Search for the cell housing the specified text and yield its (X, Y) center coordinate. 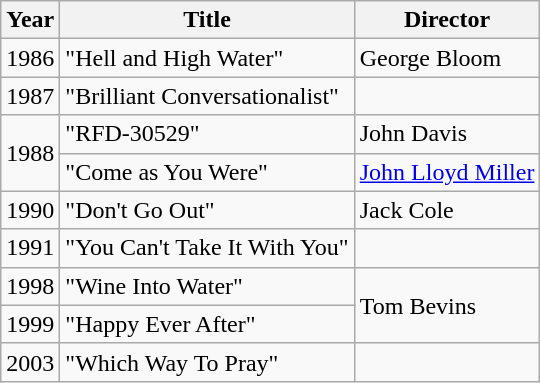
"Which Way To Pray" (207, 362)
"Wine Into Water" (207, 286)
"Brilliant Conversationalist" (207, 96)
Year (30, 20)
"Hell and High Water" (207, 58)
1999 (30, 324)
2003 (30, 362)
1988 (30, 153)
Director (447, 20)
Title (207, 20)
"Come as You Were" (207, 172)
John Lloyd Miller (447, 172)
1990 (30, 210)
1998 (30, 286)
Tom Bevins (447, 305)
"You Can't Take It With You" (207, 248)
"Don't Go Out" (207, 210)
1987 (30, 96)
1991 (30, 248)
George Bloom (447, 58)
Jack Cole (447, 210)
"RFD-30529" (207, 134)
1986 (30, 58)
"Happy Ever After" (207, 324)
John Davis (447, 134)
